Extract the [X, Y] coordinate from the center of the cell holding the provided text.  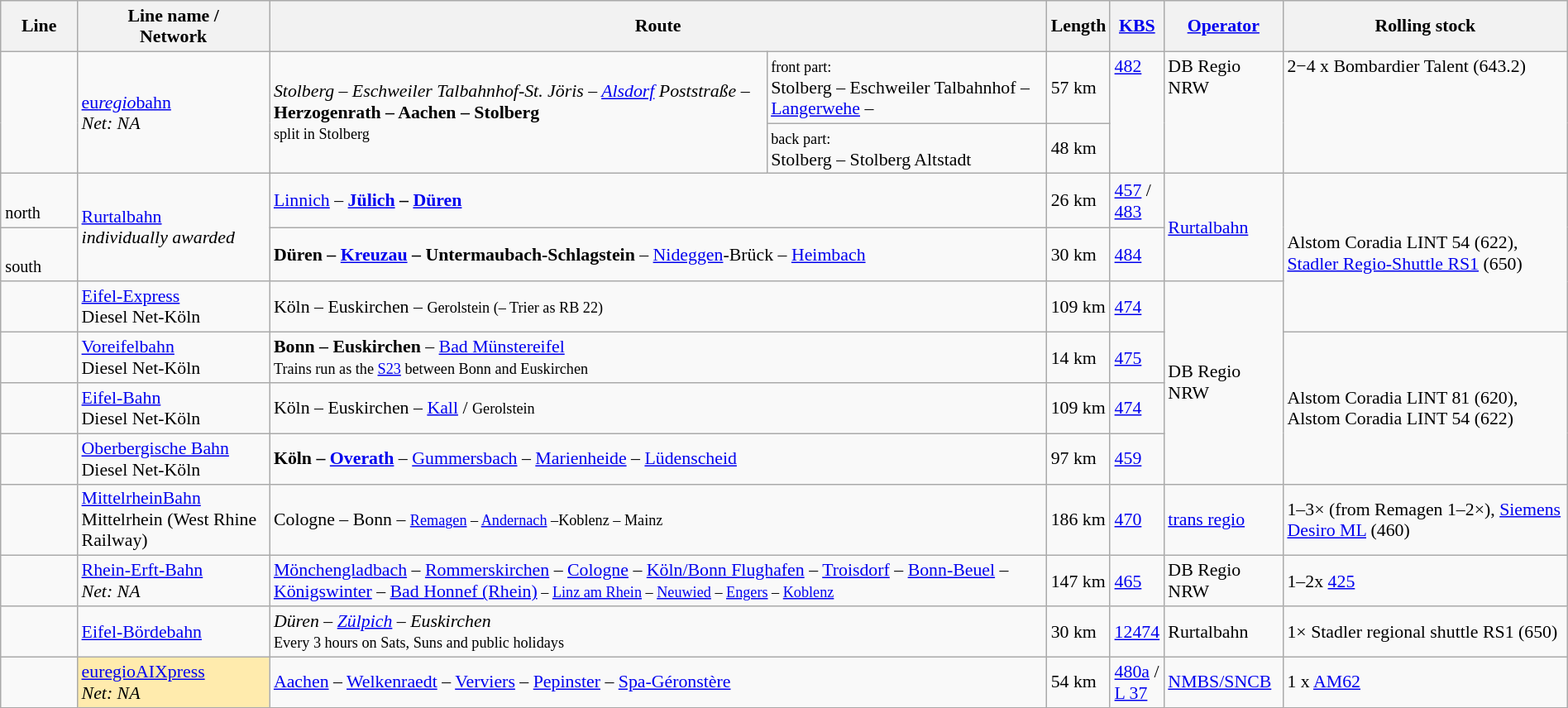
front part:Stolberg – Eschweiler Talbahnhof – Langerwehe – [906, 88]
457 / 483 [1136, 200]
Linnich – Jülich – Düren [658, 200]
south [40, 255]
Line [40, 25]
Eifel-Bördebahn [173, 632]
euregioAIXpress Net: NA [173, 682]
465 [1136, 581]
57 km [1078, 88]
euregiobahn Net: NA [173, 112]
2−4 x Bombardier Talent (643.2) [1425, 112]
470 [1136, 519]
12474 [1136, 632]
trans regio [1223, 519]
Stolberg – Eschweiler Talbahnhof-St. Jöris – Alsdorf Poststraße – Herzogenrath – Aachen – Stolbergsplit in Stolberg [518, 112]
Eifel-ExpressDiesel Net-Köln [173, 306]
Aachen – Welkenraedt – Verviers – Pepinster – Spa-Géronstère [658, 682]
459 [1136, 458]
147 km [1078, 581]
Cologne – Bonn – Remagen – Andernach –Koblenz – Mainz [658, 519]
1 x AM62 [1425, 682]
1× Stadler regional shuttle RS1 (650) [1425, 632]
Rurtalbahnindividually awarded [173, 227]
Düren – Kreuzau – Untermaubach-Schlagstein – Nideggen-Brück – Heimbach [658, 255]
NMBS/SNCB [1223, 682]
Rhein-Erft-Bahn Net: NA [173, 581]
48 km [1078, 147]
Köln – Euskirchen – Kall / Gerolstein [658, 407]
1–2x 425 [1425, 581]
back part:Stolberg – Stolberg Altstadt [906, 147]
97 km [1078, 458]
Eifel-BahnDiesel Net-Köln [173, 407]
Oberbergische BahnDiesel Net-Köln [173, 458]
54 km [1078, 682]
482 [1136, 112]
VoreifelbahnDiesel Net-Köln [173, 357]
26 km [1078, 200]
480a / L 37 [1136, 682]
14 km [1078, 357]
Bonn – Euskirchen – Bad Münstereifel Trains run as the S23 between Bonn and Euskirchen [658, 357]
Köln – Euskirchen – Gerolstein (– Trier as RB 22) [658, 306]
484 [1136, 255]
Köln – Overath – Gummersbach – Marienheide – Lüdenscheid [658, 458]
475 [1136, 357]
Operator [1223, 25]
north [40, 200]
KBS [1136, 25]
Length [1078, 25]
Alstom Coradia LINT 81 (620), Alstom Coradia LINT 54 (622) [1425, 408]
Düren – Zülpich – EuskirchenEvery 3 hours on Sats, Suns and public holidays [658, 632]
MittelrheinBahnMittelrhein (West Rhine Railway) [173, 519]
Route [658, 25]
Rolling stock [1425, 25]
Line name /Network [173, 25]
186 km [1078, 519]
1–3× (from Remagen 1–2×), Siemens Desiro ML (460) [1425, 519]
Alstom Coradia LINT 54 (622), Stadler Regio-Shuttle RS1 (650) [1425, 252]
